Locate the cell with the specified text and output its (x, y) center coordinate. 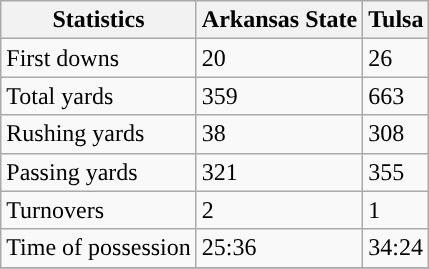
Arkansas State (279, 20)
321 (279, 172)
Time of possession (99, 248)
Tulsa (396, 20)
308 (396, 134)
Total yards (99, 96)
First downs (99, 58)
Rushing yards (99, 134)
1 (396, 210)
359 (279, 96)
38 (279, 134)
Statistics (99, 20)
Passing yards (99, 172)
26 (396, 58)
2 (279, 210)
Turnovers (99, 210)
355 (396, 172)
34:24 (396, 248)
25:36 (279, 248)
663 (396, 96)
20 (279, 58)
